Provide the [X, Y] coordinate of the cell's center where the given text is located.  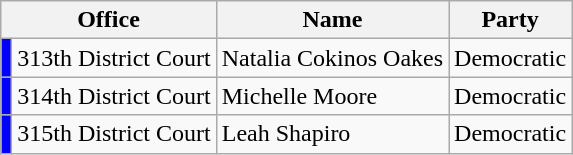
Party [510, 20]
Natalia Cokinos Oakes [332, 58]
315th District Court [114, 134]
Leah Shapiro [332, 134]
Name [332, 20]
Office [108, 20]
313th District Court [114, 58]
314th District Court [114, 96]
Michelle Moore [332, 96]
